Scan for the cell matching the given text and deliver its (x, y) coordinate at center. 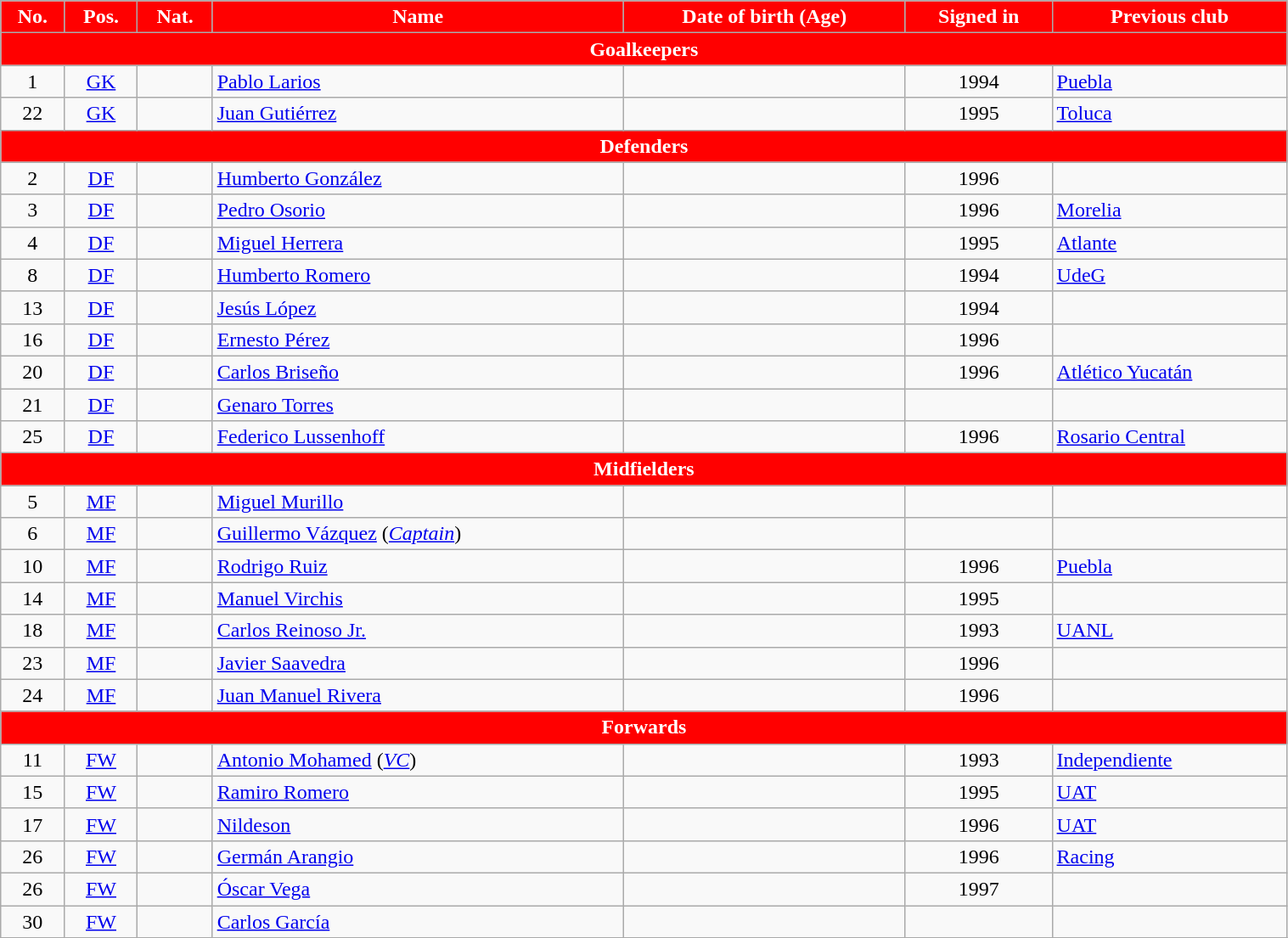
3 (32, 211)
11 (32, 760)
Antonio Mohamed (VC) (418, 760)
10 (32, 566)
Humberto González (418, 178)
18 (32, 631)
Midfielders (644, 469)
Toluca (1170, 114)
30 (32, 921)
20 (32, 372)
Racing (1170, 857)
1997 (978, 889)
4 (32, 243)
Morelia (1170, 211)
Miguel Murillo (418, 502)
2 (32, 178)
Nat. (175, 17)
6 (32, 534)
Name (418, 17)
Pedro Osorio (418, 211)
Signed in (978, 17)
UdeG (1170, 275)
Carlos García (418, 921)
Miguel Herrera (418, 243)
Rodrigo Ruiz (418, 566)
17 (32, 824)
UANL (1170, 631)
22 (32, 114)
Guillermo Vázquez (Captain) (418, 534)
Jesús López (418, 307)
Nildeson (418, 824)
Juan Gutiérrez (418, 114)
Federico Lussenhoff (418, 437)
21 (32, 405)
16 (32, 340)
1 (32, 81)
23 (32, 663)
Independiente (1170, 760)
Germán Arangio (418, 857)
Humberto Romero (418, 275)
Rosario Central (1170, 437)
Manuel Virchis (418, 598)
Javier Saavedra (418, 663)
Previous club (1170, 17)
24 (32, 695)
Date of birth (Age) (764, 17)
Pablo Larios (418, 81)
Atlético Yucatán (1170, 372)
Carlos Briseño (418, 372)
Carlos Reinoso Jr. (418, 631)
Ernesto Pérez (418, 340)
Genaro Torres (418, 405)
13 (32, 307)
No. (32, 17)
Forwards (644, 727)
5 (32, 502)
25 (32, 437)
Óscar Vega (418, 889)
14 (32, 598)
8 (32, 275)
Juan Manuel Rivera (418, 695)
Pos. (101, 17)
Ramiro Romero (418, 792)
Defenders (644, 146)
Goalkeepers (644, 49)
Atlante (1170, 243)
15 (32, 792)
